Extract the (x, y) coordinate from the center of the cell holding the provided text.  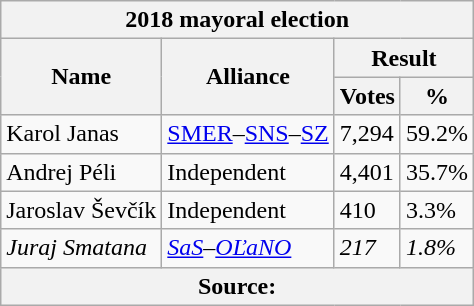
SaS–OĽaNO (248, 248)
Juraj Smatana (82, 248)
Votes (367, 96)
% (436, 96)
3.3% (436, 210)
2018 mayoral election (238, 20)
35.7% (436, 172)
Name (82, 77)
Result (404, 58)
Andrej Péli (82, 172)
Karol Janas (82, 134)
Jaroslav Ševčík (82, 210)
Source: (238, 286)
410 (367, 210)
1.8% (436, 248)
4,401 (367, 172)
59.2% (436, 134)
217 (367, 248)
7,294 (367, 134)
SMER–SNS–SZ (248, 134)
Alliance (248, 77)
